Provide the (X, Y) coordinate of the cell's center where the given text is located.  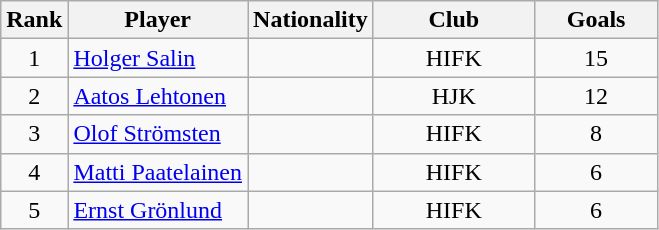
5 (34, 210)
Goals (596, 20)
Holger Salin (158, 58)
Player (158, 20)
HJK (454, 96)
Olof Strömsten (158, 134)
8 (596, 134)
Rank (34, 20)
Ernst Grönlund (158, 210)
4 (34, 172)
Matti Paatelainen (158, 172)
Club (454, 20)
2 (34, 96)
Aatos Lehtonen (158, 96)
12 (596, 96)
15 (596, 58)
3 (34, 134)
Nationality (311, 20)
1 (34, 58)
